For the text-containing cell, return its midpoint in (x, y) coordinate format. 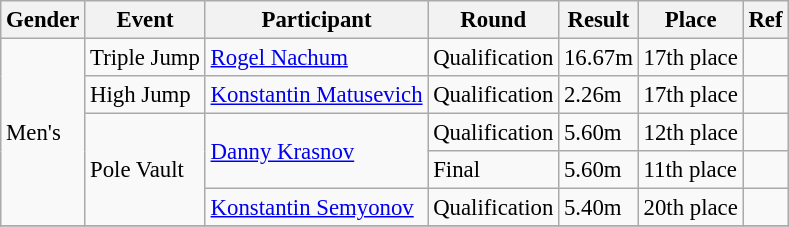
Konstantin Semyonov (316, 208)
12th place (690, 133)
20th place (690, 208)
Result (599, 20)
5.40m (599, 208)
16.67m (599, 58)
Final (494, 170)
11th place (690, 170)
Gender (43, 20)
Men's (43, 133)
High Jump (146, 95)
Konstantin Matusevich (316, 95)
Round (494, 20)
Pole Vault (146, 170)
Event (146, 20)
Rogel Nachum (316, 58)
Danny Krasnov (316, 152)
Ref (766, 20)
2.26m (599, 95)
Triple Jump (146, 58)
Place (690, 20)
Participant (316, 20)
